Capture the cell that displays the provided text and extract its [x, y] central coordinate. 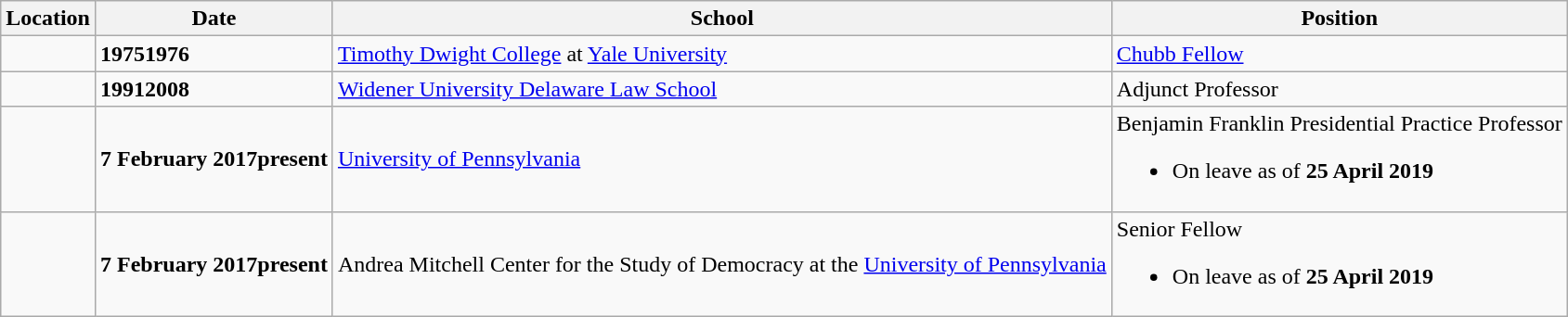
Location [48, 19]
Senior FellowOn leave as of 25 April 2019 [1339, 263]
Timothy Dwight College at Yale University [722, 54]
Chubb Fellow [1339, 54]
Andrea Mitchell Center for the Study of Democracy at the University of Pennsylvania [722, 263]
Date [214, 19]
Position [1339, 19]
Widener University Delaware Law School [722, 89]
19912008 [214, 89]
Benjamin Franklin Presidential Practice Professor On leave as of 25 April 2019 [1339, 159]
19751976 [214, 54]
University of Pennsylvania [722, 159]
Adjunct Professor [1339, 89]
School [722, 19]
